Determine the [X, Y] coordinate at the center of the cell enclosing the given text.  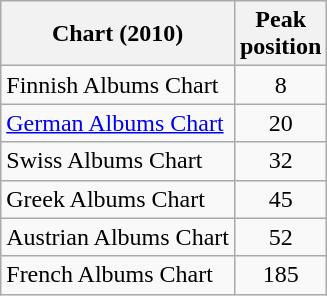
185 [280, 275]
Chart (2010) [118, 34]
French Albums Chart [118, 275]
Peakposition [280, 34]
Greek Albums Chart [118, 199]
20 [280, 123]
Swiss Albums Chart [118, 161]
Austrian Albums Chart [118, 237]
8 [280, 85]
45 [280, 199]
32 [280, 161]
Finnish Albums Chart [118, 85]
52 [280, 237]
German Albums Chart [118, 123]
